Provide the [x, y] coordinate of the cell's center where the given text is located.  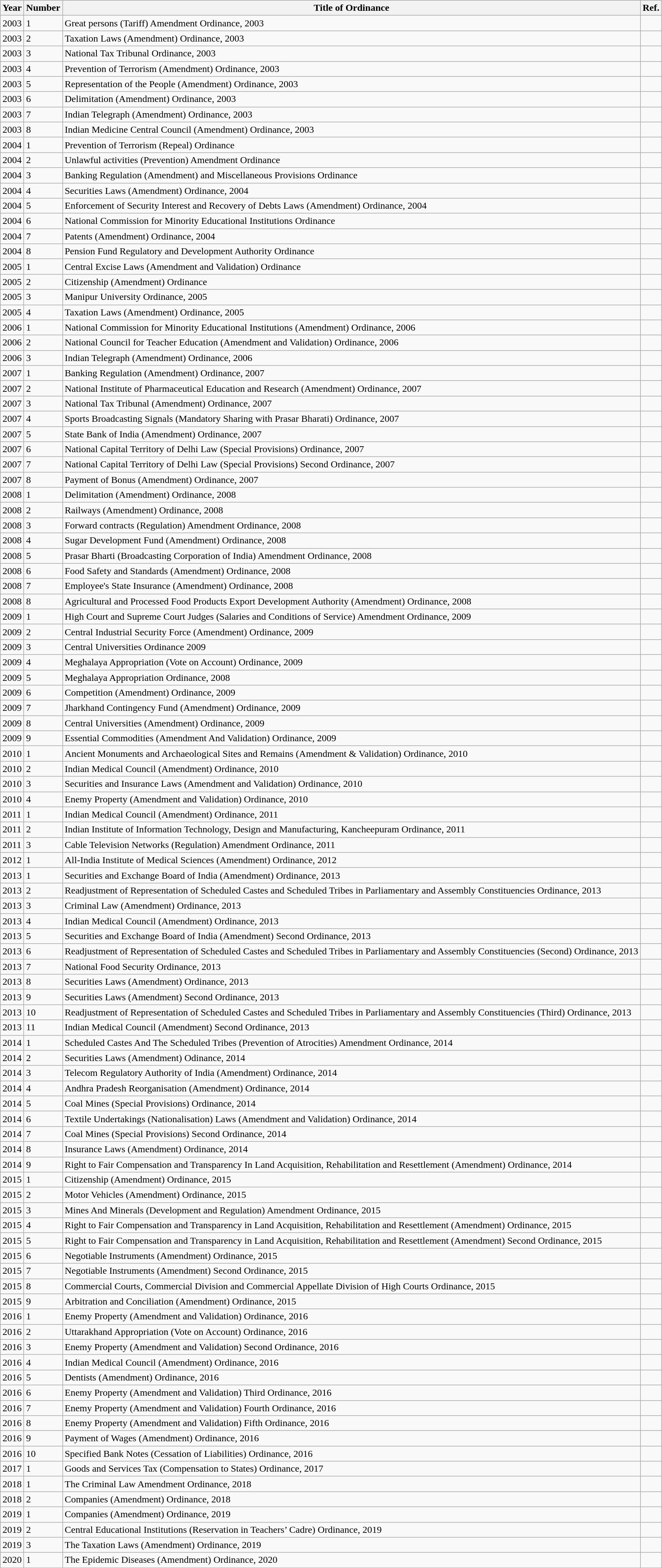
Ancient Monuments and Archaeological Sites and Remains (Amendment & Validation) Ordinance, 2010 [351, 754]
Indian Medical Council (Amendment) Ordinance, 2011 [351, 814]
Indian Medicine Central Council (Amendment) Ordinance, 2003 [351, 130]
Sugar Development Fund (Amendment) Ordinance, 2008 [351, 541]
Uttarakhand Appropriation (Vote on Account) Ordinance, 2016 [351, 1332]
Indian Medical Council (Amendment) Second Ordinance, 2013 [351, 1027]
Food Safety and Standards (Amendment) Ordinance, 2008 [351, 571]
Securities and Exchange Board of India (Amendment) Ordinance, 2013 [351, 875]
Ref. [651, 8]
Enemy Property (Amendment and Validation) Third Ordinance, 2016 [351, 1392]
Prevention of Terrorism (Repeal) Ordinance [351, 145]
State Bank of India (Amendment) Ordinance, 2007 [351, 434]
2012 [12, 860]
Motor Vehicles (Amendment) Ordinance, 2015 [351, 1195]
Taxation Laws (Amendment) Ordinance, 2005 [351, 312]
Citizenship (Amendment) Ordinance [351, 282]
Competition (Amendment) Ordinance, 2009 [351, 693]
Railways (Amendment) Ordinance, 2008 [351, 510]
Patents (Amendment) Ordinance, 2004 [351, 236]
Taxation Laws (Amendment) Ordinance, 2003 [351, 38]
Employee's State Insurance (Amendment) Ordinance, 2008 [351, 586]
Payment of Wages (Amendment) Ordinance, 2016 [351, 1438]
Indian Medical Council (Amendment) Ordinance, 2016 [351, 1362]
Securities and Insurance Laws (Amendment and Validation) Ordinance, 2010 [351, 784]
The Epidemic Diseases (Amendment) Ordinance, 2020 [351, 1560]
Prasar Bharti (Broadcasting Corporation of India) Amendment Ordinance, 2008 [351, 556]
Banking Regulation (Amendment) and Miscellaneous Provisions Ordinance [351, 175]
All-India Institute of Medical Sciences (Amendment) Ordinance, 2012 [351, 860]
2020 [12, 1560]
Cable Television Networks (Regulation) Amendment Ordinance, 2011 [351, 845]
Mines And Minerals (Development and Regulation) Amendment Ordinance, 2015 [351, 1210]
Insurance Laws (Amendment) Ordinance, 2014 [351, 1149]
Agricultural and Processed Food Products Export Development Authority (Amendment) Ordinance, 2008 [351, 601]
Securities Laws (Amendment) Odinance, 2014 [351, 1058]
Indian Medical Council (Amendment) Ordinance, 2010 [351, 769]
The Taxation Laws (Amendment) Ordinance, 2019 [351, 1545]
Enemy Property (Amendment and Validation) Fifth Ordinance, 2016 [351, 1423]
The Criminal Law Amendment Ordinance, 2018 [351, 1484]
National Commission for Minority Educational Institutions Ordinance [351, 221]
Negotiable Instruments (Amendment) Ordinance, 2015 [351, 1256]
Central Educational Institutions (Reservation in Teachers’ Cadre) Ordinance, 2019 [351, 1530]
Essential Commodities (Amendment And Validation) Ordinance, 2009 [351, 738]
Pension Fund Regulatory and Development Authority Ordinance [351, 251]
Prevention of Terrorism (Amendment) Ordinance, 2003 [351, 69]
Manipur University Ordinance, 2005 [351, 297]
Indian Medical Council (Amendment) Ordinance, 2013 [351, 921]
Readjustment of Representation of Scheduled Castes and Scheduled Tribes in Parliamentary and Assembly Constituencies (Third) Ordinance, 2013 [351, 1012]
2017 [12, 1469]
Negotiable Instruments (Amendment) Second Ordinance, 2015 [351, 1271]
Companies (Amendment) Ordinance, 2018 [351, 1499]
Right to Fair Compensation and Transparency in Land Acquisition, Rehabilitation and Resettlement (Amendment) Second Ordinance, 2015 [351, 1241]
Meghalaya Appropriation (Vote on Account) Ordinance, 2009 [351, 662]
Goods and Services Tax (Compensation to States) Ordinance, 2017 [351, 1469]
Banking Regulation (Amendment) Ordinance, 2007 [351, 373]
Central Industrial Security Force (Amendment) Ordinance, 2009 [351, 632]
Enemy Property (Amendment and Validation) Fourth Ordinance, 2016 [351, 1408]
Securities Laws (Amendment) Ordinance, 2013 [351, 982]
Criminal Law (Amendment) Ordinance, 2013 [351, 906]
National Institute of Pharmaceutical Education and Research (Amendment) Ordinance, 2007 [351, 388]
Jharkhand Contingency Fund (Amendment) Ordinance, 2009 [351, 708]
Right to Fair Compensation and Transparency In Land Acquisition, Rehabilitation and Resettlement (Amendment) Ordinance, 2014 [351, 1165]
High Court and Supreme Court Judges (Salaries and Conditions of Service) Amendment Ordinance, 2009 [351, 616]
Right to Fair Compensation and Transparency in Land Acquisition, Rehabilitation and Resettlement (Amendment) Ordinance, 2015 [351, 1225]
National Tax Tribunal Ordinance, 2003 [351, 54]
Andhra Pradesh Reorganisation (Amendment) Ordinance, 2014 [351, 1088]
National Commission for Minority Educational Institutions (Amendment) Ordinance, 2006 [351, 327]
Specified Bank Notes (Cessation of Liabilities) Ordinance, 2016 [351, 1454]
National Capital Territory of Delhi Law (Special Provisions) Ordinance, 2007 [351, 449]
Enemy Property (Amendment and Validation) Second Ordinance, 2016 [351, 1347]
11 [43, 1027]
Enforcement of Security Interest and Recovery of Debts Laws (Amendment) Ordinance, 2004 [351, 206]
Enemy Property (Amendment and Validation) Ordinance, 2010 [351, 799]
National Capital Territory of Delhi Law (Special Provisions) Second Ordinance, 2007 [351, 465]
Enemy Property (Amendment and Validation) Ordinance, 2016 [351, 1317]
Delimitation (Amendment) Ordinance, 2008 [351, 495]
Securities and Exchange Board of India (Amendment) Second Ordinance, 2013 [351, 936]
Arbitration and Conciliation (Amendment) Ordinance, 2015 [351, 1301]
Indian Institute of Information Technology, Design and Manufacturing, Kancheepuram Ordinance, 2011 [351, 830]
National Tax Tribunal (Amendment) Ordinance, 2007 [351, 403]
Central Universities (Amendment) Ordinance, 2009 [351, 723]
Delimitation (Amendment) Ordinance, 2003 [351, 99]
Readjustment of Representation of Scheduled Castes and Scheduled Tribes in Parliamentary and Assembly Constituencies (Second) Ordinance, 2013 [351, 952]
Citizenship (Amendment) Ordinance, 2015 [351, 1180]
Great persons (Tariff) Amendment Ordinance, 2003 [351, 23]
Textile Undertakings (Nationalisation) Laws (Amendment and Validation) Ordinance, 2014 [351, 1119]
Securities Laws (Amendment) Second Ordinance, 2013 [351, 997]
Year [12, 8]
National Food Security Ordinance, 2013 [351, 967]
Central Universities Ordinance 2009 [351, 647]
Number [43, 8]
Coal Mines (Special Provisions) Second Ordinance, 2014 [351, 1134]
Readjustment of Representation of Scheduled Castes and Scheduled Tribes in Parliamentary and Assembly Constituencies Ordinance, 2013 [351, 890]
Telecom Regulatory Authority of India (Amendment) Ordinance, 2014 [351, 1073]
Title of Ordinance [351, 8]
Meghalaya Appropriation Ordinance, 2008 [351, 678]
National Council for Teacher Education (Amendment and Validation) Ordinance, 2006 [351, 343]
Payment of Bonus (Amendment) Ordinance, 2007 [351, 480]
Scheduled Castes And The Scheduled Tribes (Prevention of Atrocities) Amendment Ordinance, 2014 [351, 1043]
Coal Mines (Special Provisions) Ordinance, 2014 [351, 1103]
Central Excise Laws (Amendment and Validation) Ordinance [351, 267]
Unlawful activities (Prevention) Amendment Ordinance [351, 160]
Indian Telegraph (Amendment) Ordinance, 2006 [351, 358]
Dentists (Amendment) Ordinance, 2016 [351, 1377]
Commercial Courts, Commercial Division and Commercial Appellate Division of High Courts Ordinance, 2015 [351, 1286]
Companies (Amendment) Ordinance, 2019 [351, 1514]
Indian Telegraph (Amendment) Ordinance, 2003 [351, 114]
Sports Broadcasting Signals (Mandatory Sharing with Prasar Bharati) Ordinance, 2007 [351, 419]
Representation of the People (Amendment) Ordinance, 2003 [351, 84]
Forward contracts (Regulation) Amendment Ordinance, 2008 [351, 525]
Securities Laws (Amendment) Ordinance, 2004 [351, 191]
